From the cell containing the given text, extract its center point as [X, Y] coordinate. 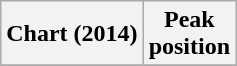
Peakposition [189, 34]
Chart (2014) [72, 34]
